Search for the cell housing the specified text and yield its (X, Y) center coordinate. 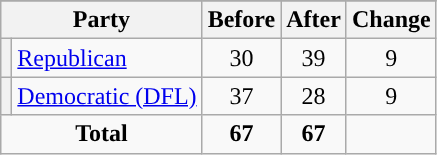
28 (314, 96)
Republican (107, 58)
After (314, 20)
37 (242, 96)
30 (242, 58)
Party (102, 20)
Before (242, 20)
39 (314, 58)
Total (102, 134)
Change (391, 20)
Democratic (DFL) (107, 96)
